From the cell containing the given text, extract its center point as [x, y] coordinate. 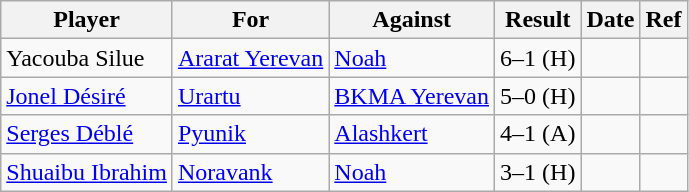
Ararat Yerevan [250, 58]
Player [87, 20]
3–1 (H) [538, 172]
Against [412, 20]
Jonel Désiré [87, 96]
BKMA Yerevan [412, 96]
Yacouba Silue [87, 58]
Shuaibu Ibrahim [87, 172]
6–1 (H) [538, 58]
Date [610, 20]
For [250, 20]
Urartu [250, 96]
Pyunik [250, 134]
Result [538, 20]
Serges Déblé [87, 134]
4–1 (A) [538, 134]
Noravank [250, 172]
Ref [664, 20]
Alashkert [412, 134]
5–0 (H) [538, 96]
